Find where the given text appears and provide that cell's center as [x, y] coordinate. 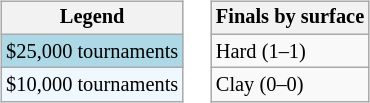
$25,000 tournaments [92, 51]
Clay (0–0) [290, 85]
$10,000 tournaments [92, 85]
Hard (1–1) [290, 51]
Legend [92, 18]
Finals by surface [290, 18]
